Locate the cell with the specified text and output its (x, y) center coordinate. 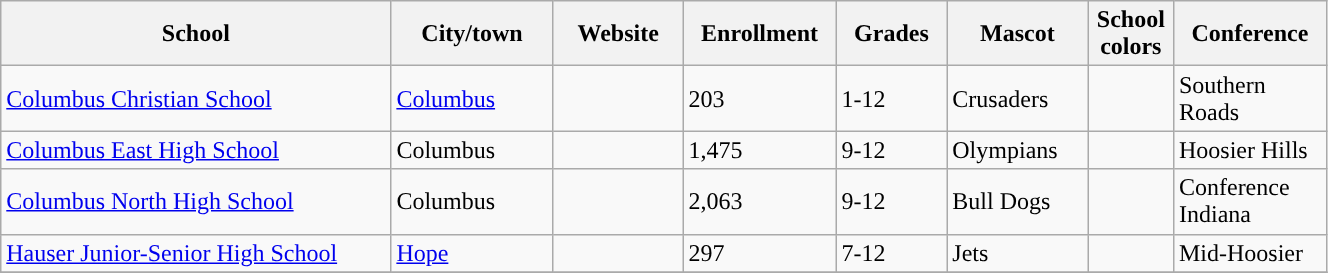
Columbus East High School (196, 150)
Bull Dogs (1018, 202)
Olympians (1018, 150)
Conference (1250, 34)
Southern Roads (1250, 98)
Hauser Junior-Senior High School (196, 253)
School colors (1130, 34)
Mascot (1018, 34)
Mid-Hoosier (1250, 253)
1-12 (892, 98)
Conference Indiana (1250, 202)
2,063 (760, 202)
203 (760, 98)
Jets (1018, 253)
Website (618, 34)
Crusaders (1018, 98)
Hoosier Hills (1250, 150)
1,475 (760, 150)
Hope (472, 253)
Columbus Christian School (196, 98)
Grades (892, 34)
Columbus North High School (196, 202)
Enrollment (760, 34)
297 (760, 253)
City/town (472, 34)
School (196, 34)
7-12 (892, 253)
